Determine the [x, y] coordinate at the center of the cell enclosing the given text.  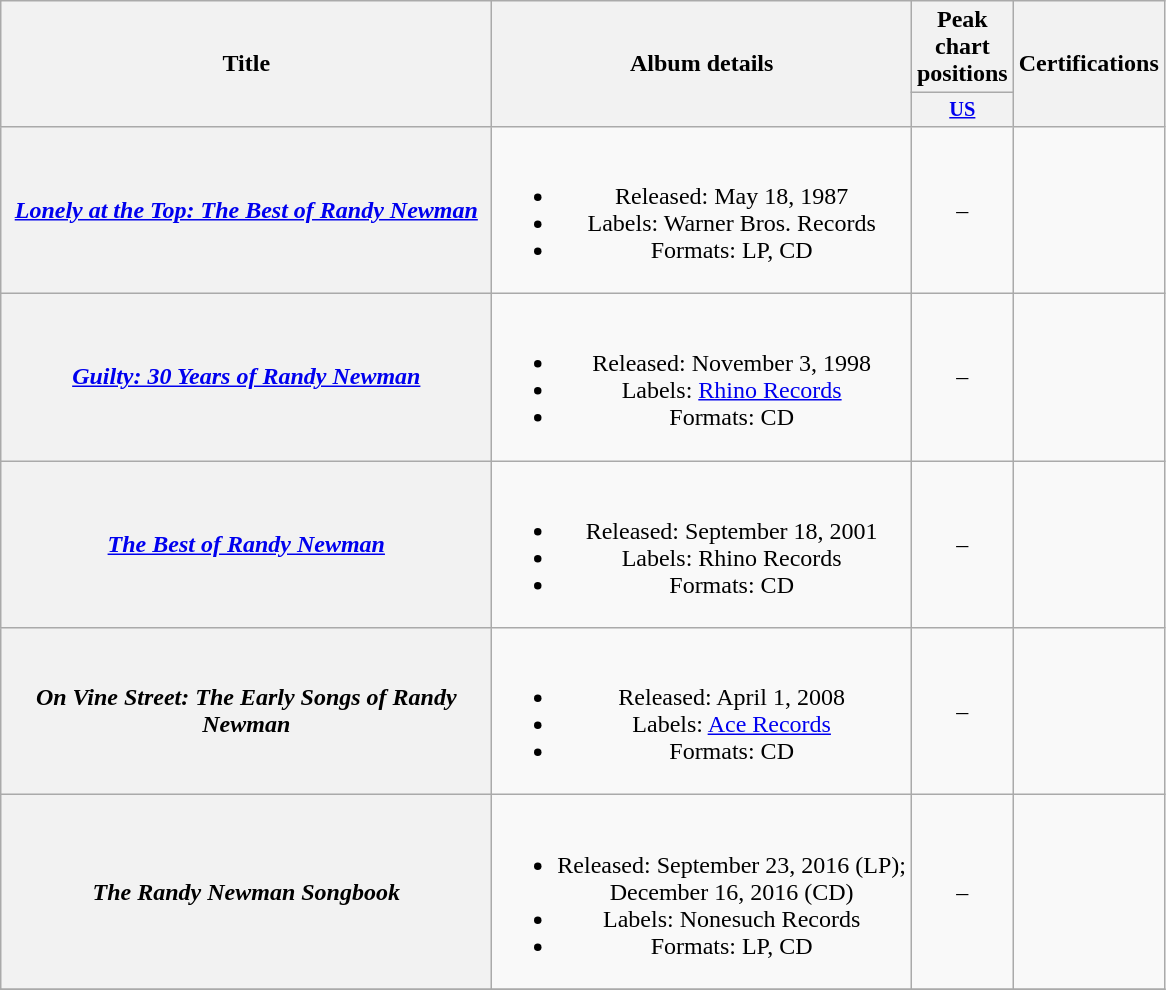
Certifications [1088, 64]
On Vine Street: The Early Songs of Randy Newman [246, 712]
The Best of Randy Newman [246, 544]
Released: September 18, 2001Labels: Rhino RecordsFormats: CD [702, 544]
Lonely at the Top: The Best of Randy Newman [246, 210]
The Randy Newman Songbook [246, 892]
US [962, 110]
Peak chart positions [962, 47]
Guilty: 30 Years of Randy Newman [246, 378]
Released: November 3, 1998Labels: Rhino RecordsFormats: CD [702, 378]
Released: April 1, 2008Labels: Ace RecordsFormats: CD [702, 712]
Title [246, 64]
Album details [702, 64]
Released: May 18, 1987Labels: Warner Bros. RecordsFormats: LP, CD [702, 210]
Released: September 23, 2016 (LP);December 16, 2016 (CD)Labels: Nonesuch RecordsFormats: LP, CD [702, 892]
